From the cell containing the given text, extract its center point as [x, y] coordinate. 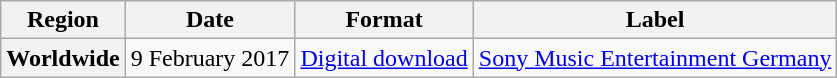
Format [384, 20]
Sony Music Entertainment Germany [655, 58]
Worldwide [63, 58]
Date [210, 20]
Label [655, 20]
Region [63, 20]
9 February 2017 [210, 58]
Digital download [384, 58]
